Capture the cell that displays the provided text and extract its (x, y) central coordinate. 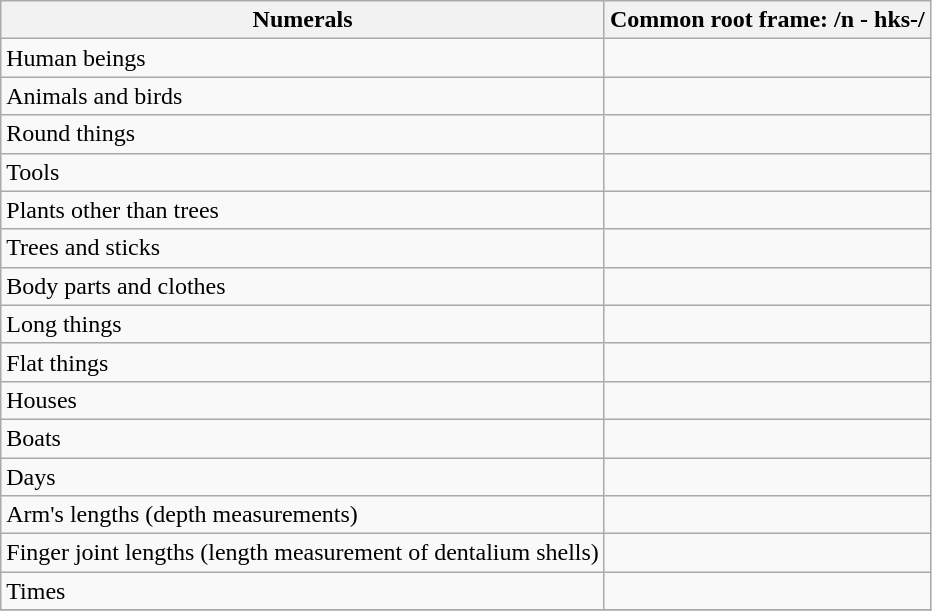
Animals and birds (303, 96)
Trees and sticks (303, 248)
Common root frame: /n - hks-/ (767, 20)
Houses (303, 400)
Arm's lengths (depth measurements) (303, 515)
Boats (303, 438)
Plants other than trees (303, 210)
Long things (303, 324)
Body parts and clothes (303, 286)
Tools (303, 172)
Flat things (303, 362)
Days (303, 477)
Numerals (303, 20)
Times (303, 591)
Human beings (303, 58)
Round things (303, 134)
Finger joint lengths (length measurement of dentalium shells) (303, 553)
